Detect which cell encompasses the target text, then output its (X, Y) center coordinate. 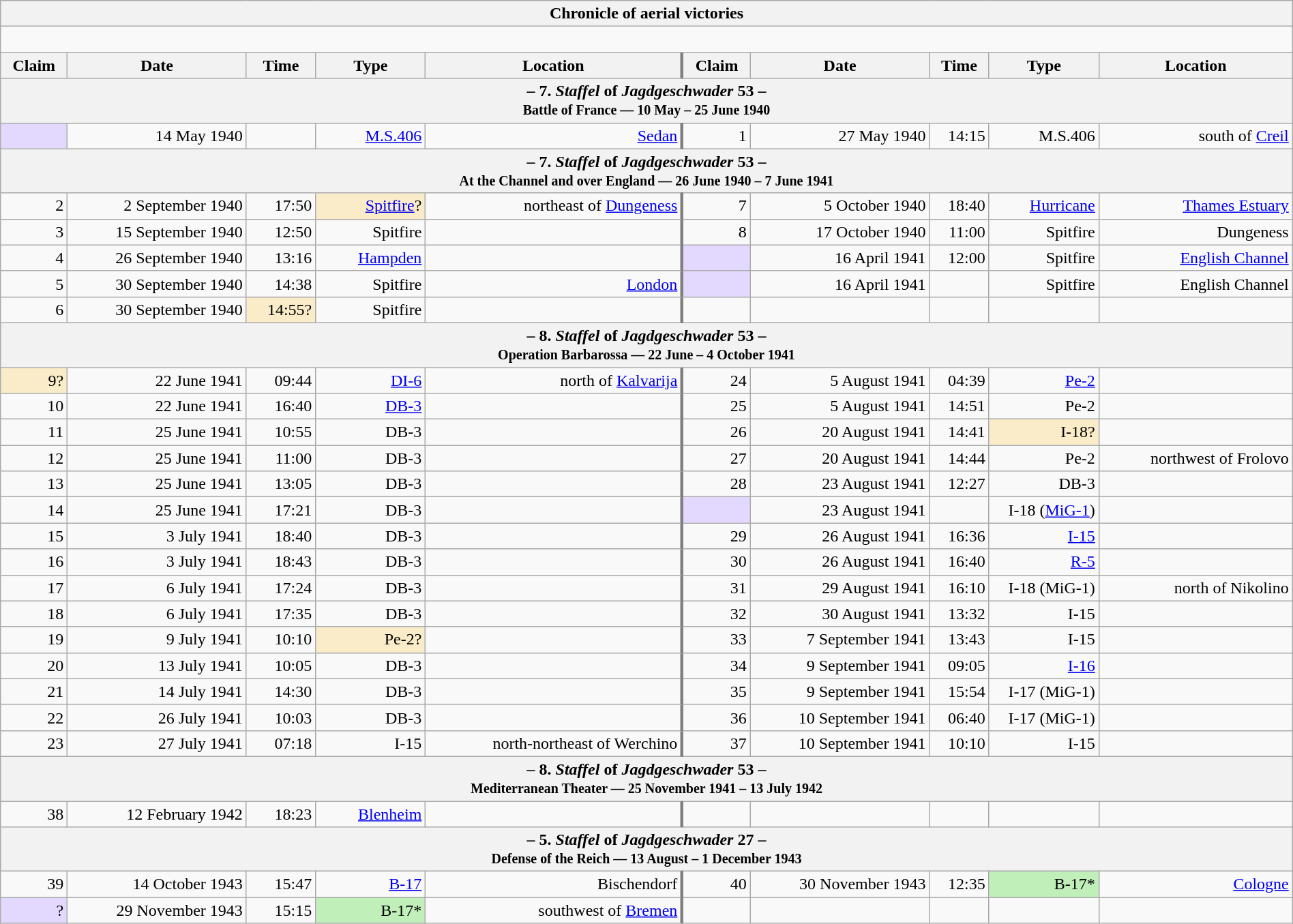
north of Nikolino (1195, 588)
29 (716, 536)
13 (34, 484)
26 September 1940 (157, 258)
36 (716, 717)
Hampden (371, 258)
30 November 1943 (840, 884)
Dungeness (1195, 232)
6 (34, 310)
17:24 (281, 588)
07:18 (281, 743)
14 October 1943 (157, 884)
35 (716, 691)
R-5 (1043, 562)
14:44 (959, 458)
9 July 1941 (157, 640)
12:00 (959, 258)
– 8. Staffel of Jagdgeschwader 53 –Mediterranean Theater — 25 November 1941 – 13 July 1942 (646, 779)
33 (716, 640)
26 July 1941 (157, 717)
14:30 (281, 691)
09:44 (281, 380)
7 September 1941 (840, 640)
– 7. Staffel of Jagdgeschwader 53 –At the Channel and over England — 26 June 1940 – 7 June 1941 (646, 170)
south of Creil (1195, 136)
5 (34, 284)
B-17 (371, 884)
– 8. Staffel of Jagdgeschwader 53 –Operation Barbarossa — 22 June – 4 October 1941 (646, 345)
? (34, 910)
40 (716, 884)
18:43 (281, 562)
12 (34, 458)
37 (716, 743)
13:43 (959, 640)
19 (34, 640)
7 (716, 206)
Cologne (1195, 884)
2 September 1940 (157, 206)
– 7. Staffel of Jagdgeschwader 53 –Battle of France — 10 May – 25 June 1940 (646, 101)
17:50 (281, 206)
Bischendorf (554, 884)
17 (34, 588)
12:50 (281, 232)
39 (34, 884)
30 (716, 562)
17 October 1940 (840, 232)
13:32 (959, 614)
18:23 (281, 814)
38 (34, 814)
3 (34, 232)
24 (716, 380)
31 (716, 588)
Hurricane (1043, 206)
Thames Estuary (1195, 206)
04:39 (959, 380)
15 September 1940 (157, 232)
26 (716, 432)
13:16 (281, 258)
5 October 1940 (840, 206)
17:21 (281, 510)
I-18? (1043, 432)
10 (34, 406)
Blenheim (371, 814)
06:40 (959, 717)
14 May 1940 (157, 136)
14:38 (281, 284)
15 (34, 536)
DI-6 (371, 380)
28 (716, 484)
14:55? (281, 310)
1 (716, 136)
29 November 1943 (157, 910)
10:55 (281, 432)
north-northeast of Werchino (554, 743)
northwest of Frolovo (1195, 458)
22 (34, 717)
Pe-2? (371, 640)
– 5. Staffel of Jagdgeschwader 27 –Defense of the Reich — 13 August – 1 December 1943 (646, 850)
34 (716, 666)
northeast of Dungeness (554, 206)
12:35 (959, 884)
13 July 1941 (157, 666)
15:47 (281, 884)
23 (34, 743)
I-16 (1043, 666)
13:05 (281, 484)
16 (34, 562)
15:15 (281, 910)
14 July 1941 (157, 691)
14:51 (959, 406)
north of Kalvarija (554, 380)
4 (34, 258)
14 (34, 510)
Spitfire? (371, 206)
09:05 (959, 666)
17:35 (281, 614)
Chronicle of aerial victories (646, 14)
12:27 (959, 484)
10:03 (281, 717)
15:54 (959, 691)
14:15 (959, 136)
32 (716, 614)
27 (716, 458)
27 July 1941 (157, 743)
10:05 (281, 666)
29 August 1941 (840, 588)
25 (716, 406)
8 (716, 232)
21 (34, 691)
18 (34, 614)
20 (34, 666)
9? (34, 380)
16:10 (959, 588)
southwest of Bremen (554, 910)
14:41 (959, 432)
London (554, 284)
30 August 1941 (840, 614)
11 (34, 432)
12 February 1942 (157, 814)
16:36 (959, 536)
27 May 1940 (840, 136)
Sedan (554, 136)
2 (34, 206)
